Extract the (X, Y) coordinate from the center of the cell holding the provided text.  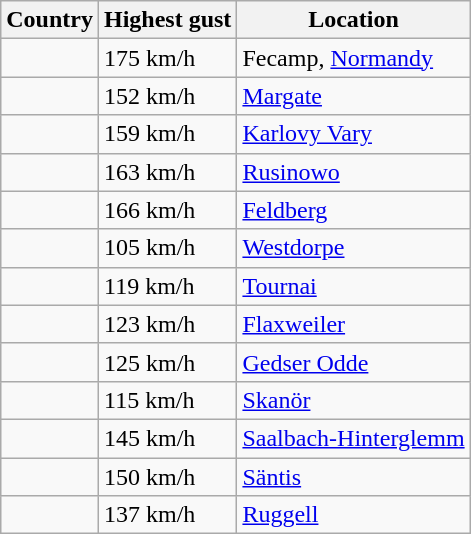
137 km/h (167, 515)
Karlovy Vary (354, 134)
150 km/h (167, 477)
125 km/h (167, 362)
145 km/h (167, 438)
163 km/h (167, 172)
175 km/h (167, 58)
Fecamp, Normandy (354, 58)
Feldberg (354, 210)
119 km/h (167, 286)
Flaxweiler (354, 324)
Säntis (354, 477)
Skanör (354, 400)
123 km/h (167, 324)
Gedser Odde (354, 362)
Highest gust (167, 20)
Westdorpe (354, 248)
Margate (354, 96)
Location (354, 20)
Country (50, 20)
105 km/h (167, 248)
152 km/h (167, 96)
Tournai (354, 286)
Saalbach-Hinterglemm (354, 438)
166 km/h (167, 210)
159 km/h (167, 134)
115 km/h (167, 400)
Rusinowo (354, 172)
Ruggell (354, 515)
